Output the [X, Y] coordinate of the center of the cell containing the given text.  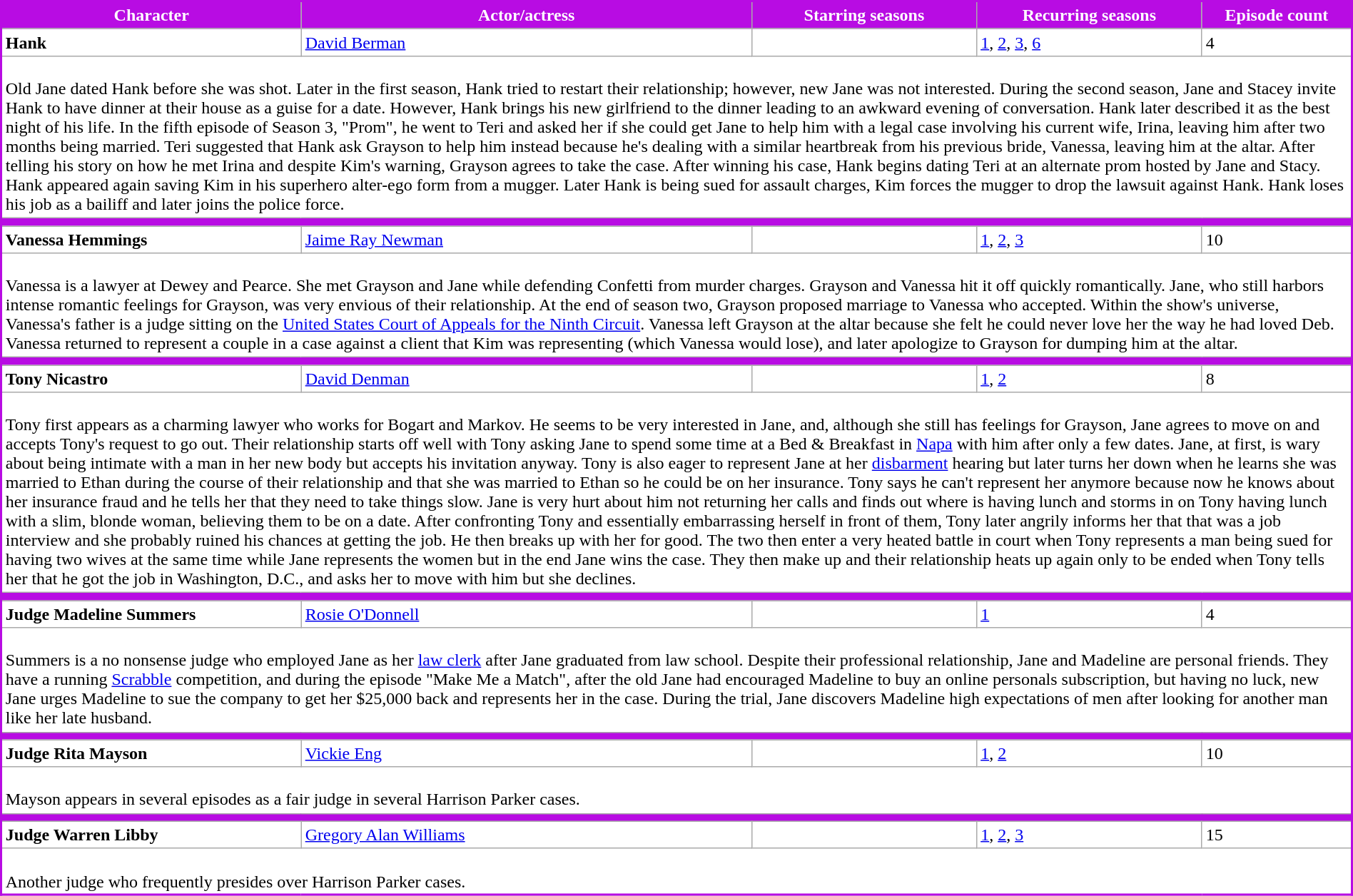
Rosie O'Donnell [527, 614]
15 [1277, 835]
Jaime Ray Newman [527, 239]
Vickie Eng [527, 753]
Starring seasons [863, 16]
David Berman [527, 42]
Episode count [1277, 16]
1 [1089, 614]
Recurring seasons [1089, 16]
Judge Madeline Summers [151, 614]
Judge Warren Libby [151, 835]
Mayson appears in several episodes as a fair judge in several Harrison Parker cases. [676, 790]
Actor/actress [527, 16]
David Denman [527, 379]
1, 2, 3, 6 [1089, 42]
Judge Rita Mayson [151, 753]
Vanessa Hemmings [151, 239]
Gregory Alan Williams [527, 835]
Character [151, 16]
8 [1277, 379]
Another judge who frequently presides over Harrison Parker cases. [676, 872]
Hank [151, 42]
Tony Nicastro [151, 379]
